Pinpoint the cell where the given text exists, returning its [x, y] midpoint coordinate. 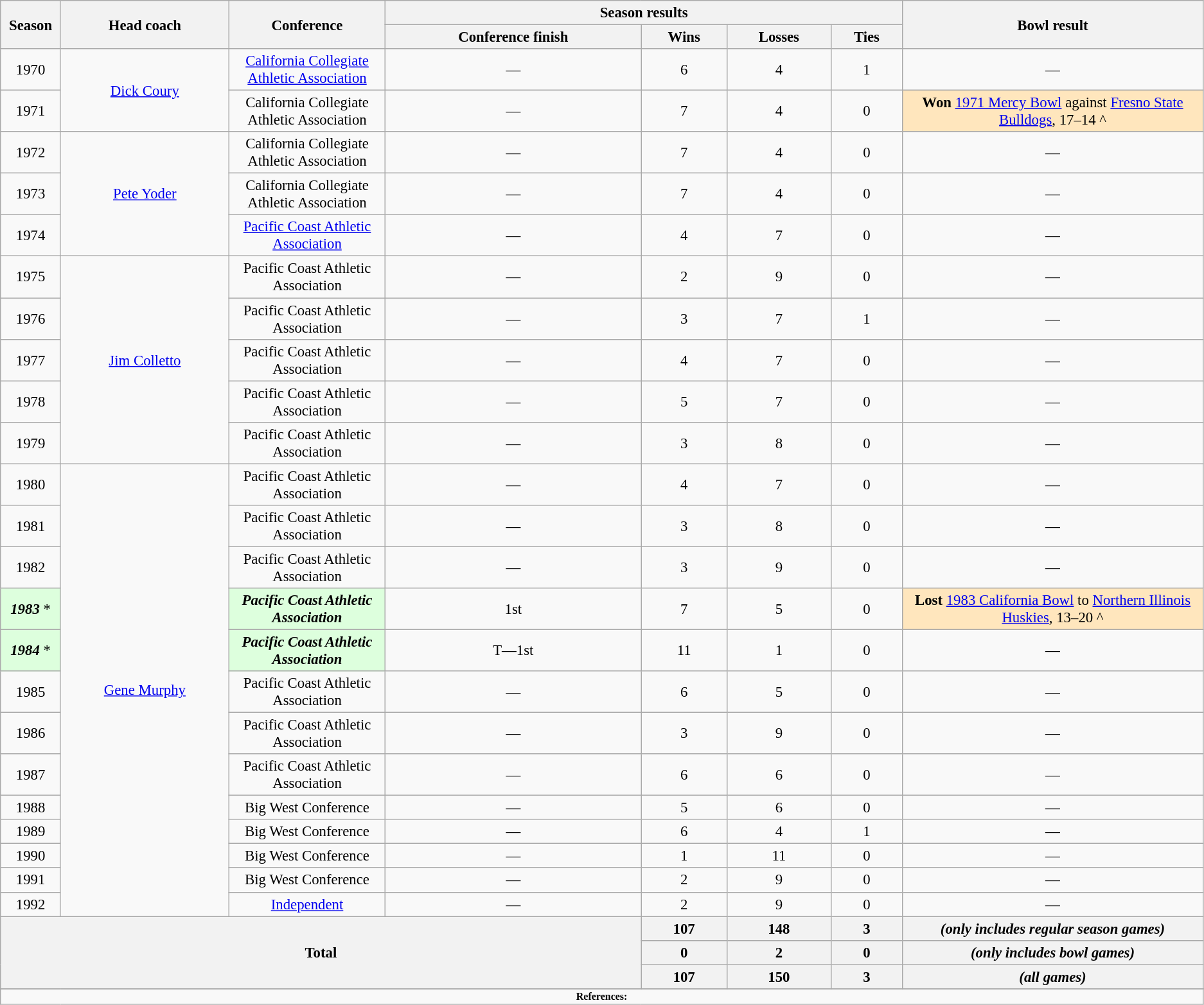
148 [779, 929]
Gene Murphy [145, 690]
Won 1971 Mercy Bowl against Fresno State Bulldogs, 17–14 ^ [1053, 112]
1982 [31, 568]
Independent [307, 904]
1981 [31, 527]
T—1st [513, 650]
1984 * [31, 650]
1976 [31, 319]
150 [779, 977]
Head coach [145, 24]
Losses [779, 37]
References: [602, 997]
Ties [866, 37]
1975 [31, 277]
(only includes bowl games) [1053, 952]
Bowl result [1053, 24]
1973 [31, 194]
1977 [31, 360]
1974 [31, 235]
(only includes regular season games) [1053, 929]
1971 [31, 112]
Conference [307, 24]
1991 [31, 880]
1987 [31, 774]
1970 [31, 69]
1980 [31, 484]
1972 [31, 153]
(all games) [1053, 977]
Conference finish [513, 37]
1988 [31, 808]
Dick Coury [145, 90]
1990 [31, 856]
Lost 1983 California Bowl to Northern Illinois Huskies, 13–20 ^ [1053, 609]
1992 [31, 904]
Wins [684, 37]
1st [513, 609]
Jim Colletto [145, 360]
1979 [31, 443]
1985 [31, 692]
1986 [31, 733]
1983 * [31, 609]
Pete Yoder [145, 194]
Season results [644, 13]
Total [321, 953]
1978 [31, 402]
Season [31, 24]
1989 [31, 832]
